Locate the cell with the specified text and output its [x, y] center coordinate. 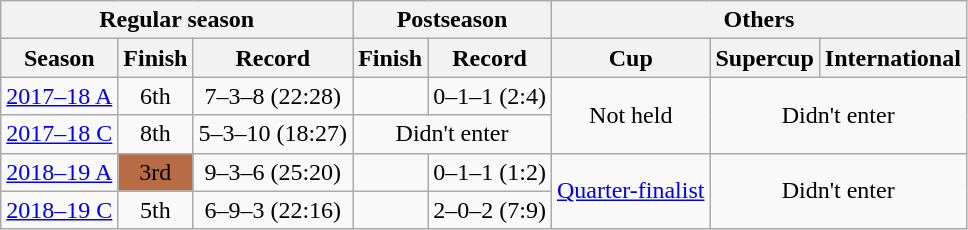
5th [156, 210]
Regular season [177, 20]
Supercup [764, 58]
Cup [630, 58]
International [892, 58]
Postseason [452, 20]
9–3–6 (25:20) [273, 172]
2017–18 A [60, 96]
0–1–1 (2:4) [490, 96]
6–9–3 (22:16) [273, 210]
2018–19 A [60, 172]
8th [156, 134]
0–1–1 (1:2) [490, 172]
7–3–8 (22:28) [273, 96]
6th [156, 96]
2–0–2 (7:9) [490, 210]
2017–18 C [60, 134]
2018–19 C [60, 210]
Quarter-finalist [630, 191]
Others [758, 20]
5–3–10 (18:27) [273, 134]
3rd [156, 172]
Season [60, 58]
Not held [630, 115]
